Output the (X, Y) coordinate of the center of the cell containing the given text.  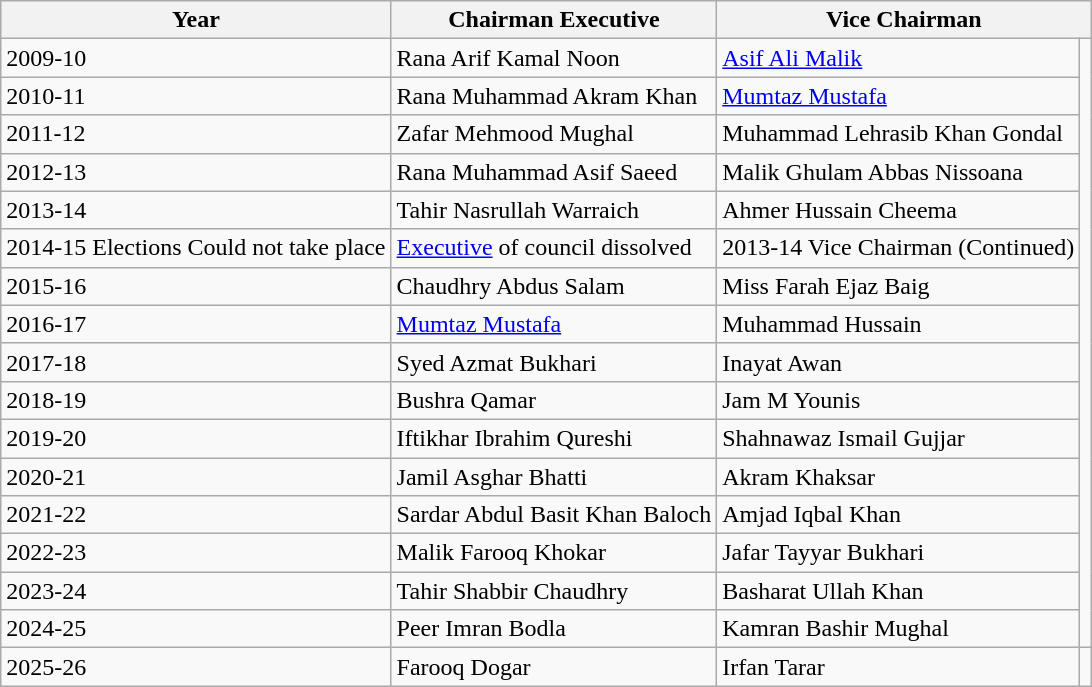
Farooq Dogar (554, 667)
Rana Muhammad Akram Khan (554, 96)
Muhammad Lehrasib Khan Gondal (898, 134)
2014-15 Elections Could not take place (196, 248)
Bushra Qamar (554, 400)
Executive of council dissolved (554, 248)
Peer Imran Bodla (554, 629)
Asif Ali Malik (898, 58)
Jamil Asghar Bhatti (554, 477)
Chairman Executive (554, 20)
2009-10 (196, 58)
2018-19 (196, 400)
Jam M Younis (898, 400)
Inayat Awan (898, 362)
Iftikhar Ibrahim Qureshi (554, 438)
Shahnawaz Ismail Gujjar (898, 438)
Irfan Tarar (898, 667)
Malik Farooq Khokar (554, 553)
Miss Farah Ejaz Baig (898, 286)
2023-24 (196, 591)
Akram Khaksar (898, 477)
Syed Azmat Bukhari (554, 362)
2021-22 (196, 515)
Kamran Bashir Mughal (898, 629)
2025-26 (196, 667)
Sardar Abdul Basit Khan Baloch (554, 515)
Muhammad Hussain (898, 324)
2022-23 (196, 553)
2024-25 (196, 629)
Year (196, 20)
Ahmer Hussain Cheema (898, 210)
Jafar Tayyar Bukhari (898, 553)
Tahir Shabbir Chaudhry (554, 591)
Vice Chairman (904, 20)
Rana Muhammad Asif Saeed (554, 172)
Zafar Mehmood Mughal (554, 134)
2013-14 (196, 210)
2020-21 (196, 477)
2011-12 (196, 134)
2015-16 (196, 286)
Tahir Nasrullah Warraich (554, 210)
Rana Arif Kamal Noon (554, 58)
2019-20 (196, 438)
2016-17 (196, 324)
2013-14 Vice Chairman (Continued) (898, 248)
2017-18 (196, 362)
Malik Ghulam Abbas Nissoana (898, 172)
Amjad Iqbal Khan (898, 515)
Basharat Ullah Khan (898, 591)
Chaudhry Abdus Salam (554, 286)
2010-11 (196, 96)
2012-13 (196, 172)
